Search for the cell housing the specified text and yield its (x, y) center coordinate. 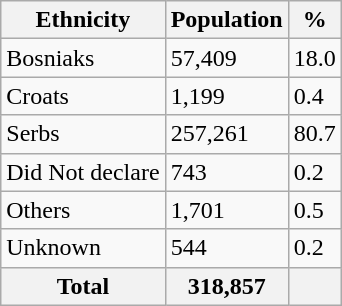
57,409 (226, 58)
1,701 (226, 210)
18.0 (314, 58)
Croats (83, 96)
Did Not declare (83, 172)
743 (226, 172)
% (314, 20)
544 (226, 248)
Total (83, 286)
318,857 (226, 286)
Unknown (83, 248)
Serbs (83, 134)
Others (83, 210)
257,261 (226, 134)
1,199 (226, 96)
0.5 (314, 210)
Ethnicity (83, 20)
80.7 (314, 134)
Bosniaks (83, 58)
Population (226, 20)
0.4 (314, 96)
